Find where the given text appears and provide that cell's center as [x, y] coordinate. 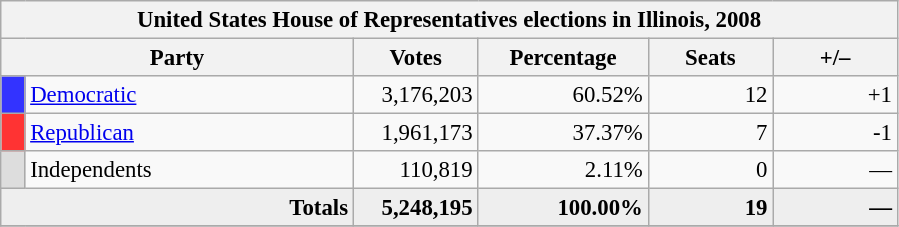
100.00% [563, 208]
1,961,173 [416, 133]
7 [710, 133]
+/– [836, 58]
37.37% [563, 133]
Republican [189, 133]
110,819 [416, 170]
Totals [178, 208]
Percentage [563, 58]
+1 [836, 95]
19 [710, 208]
0 [710, 170]
2.11% [563, 170]
5,248,195 [416, 208]
-1 [836, 133]
Party [178, 58]
3,176,203 [416, 95]
60.52% [563, 95]
Seats [710, 58]
Democratic [189, 95]
12 [710, 95]
Votes [416, 58]
Independents [189, 170]
United States House of Representatives elections in Illinois, 2008 [450, 20]
